For the text-containing cell, return its midpoint in [x, y] coordinate format. 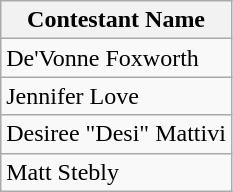
De'Vonne Foxworth [116, 58]
Jennifer Love [116, 96]
Matt Stebly [116, 172]
Desiree "Desi" Mattivi [116, 134]
Contestant Name [116, 20]
